Pinpoint the cell where the given text exists, returning its (X, Y) midpoint coordinate. 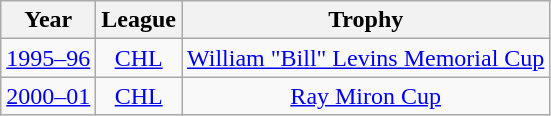
2000–01 (48, 96)
League (139, 20)
Ray Miron Cup (366, 96)
William "Bill" Levins Memorial Cup (366, 58)
Trophy (366, 20)
Year (48, 20)
1995–96 (48, 58)
